Find where the given text appears and provide that cell's center as [X, Y] coordinate. 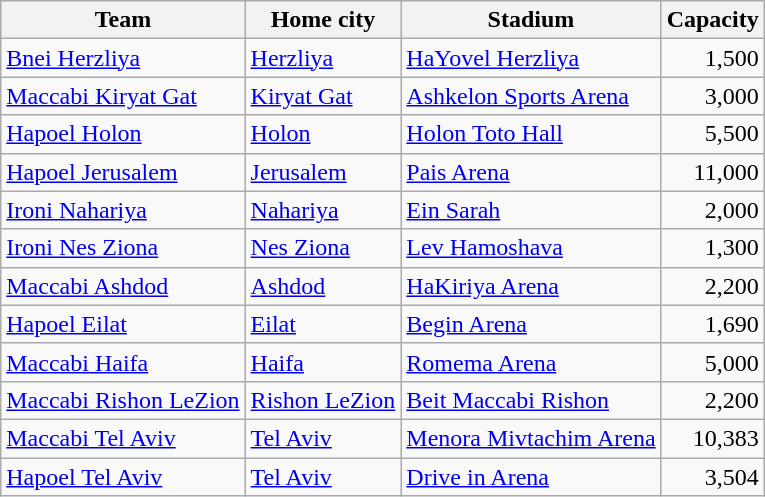
Rishon LeZion [323, 400]
Beit Maccabi Rishon [531, 400]
Menora Mivtachim Arena [531, 438]
HaYovel Herzliya [531, 58]
Herzliya [323, 58]
Ironi Nahariya [123, 210]
2,000 [712, 210]
Maccabi Rishon LeZion [123, 400]
1,690 [712, 324]
1,500 [712, 58]
10,383 [712, 438]
Holon Toto Hall [531, 134]
Home city [323, 20]
11,000 [712, 172]
HaKiriya Arena [531, 286]
Ashkelon Sports Arena [531, 96]
Nahariya [323, 210]
Ein Sarah [531, 210]
5,500 [712, 134]
Maccabi Kiryat Gat [123, 96]
Hapoel Holon [123, 134]
Eilat [323, 324]
Hapoel Tel Aviv [123, 477]
5,000 [712, 362]
Maccabi Haifa [123, 362]
Capacity [712, 20]
Jerusalem [323, 172]
3,504 [712, 477]
1,300 [712, 248]
Pais Arena [531, 172]
Ashdod [323, 286]
Kiryat Gat [323, 96]
Begin Arena [531, 324]
Stadium [531, 20]
Hapoel Eilat [123, 324]
3,000 [712, 96]
Lev Hamoshava [531, 248]
Romema Arena [531, 362]
Drive in Arena [531, 477]
Nes Ziona [323, 248]
Team [123, 20]
Holon [323, 134]
Maccabi Ashdod [123, 286]
Haifa [323, 362]
Hapoel Jerusalem [123, 172]
Bnei Herzliya [123, 58]
Maccabi Tel Aviv [123, 438]
Ironi Nes Ziona [123, 248]
